For the text-containing cell, return its midpoint in (X, Y) coordinate format. 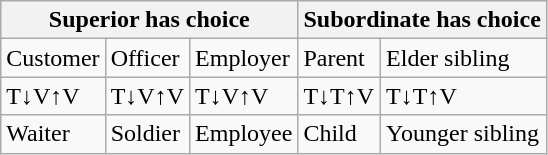
Subordinate has choice (422, 20)
Waiter (53, 134)
Employer (244, 58)
Employee (244, 134)
Soldier (147, 134)
Younger sibling (464, 134)
Customer (53, 58)
Officer (147, 58)
Superior has choice (150, 20)
Parent (340, 58)
Child (340, 134)
Elder sibling (464, 58)
